Return the [x, y] coordinate for the center point of the cell that contains the specified text.  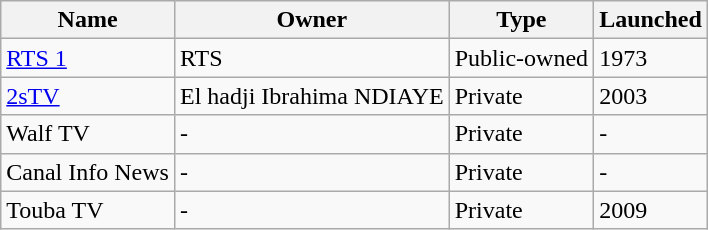
Owner [312, 20]
Name [88, 20]
2009 [651, 210]
Public-owned [521, 58]
Touba TV [88, 210]
1973 [651, 58]
Type [521, 20]
2sTV [88, 96]
Canal Info News [88, 172]
2003 [651, 96]
El hadji Ibrahima NDIAYE [312, 96]
RTS 1 [88, 58]
RTS [312, 58]
Launched [651, 20]
Walf TV [88, 134]
